From the cell containing the given text, extract its center point as (X, Y) coordinate. 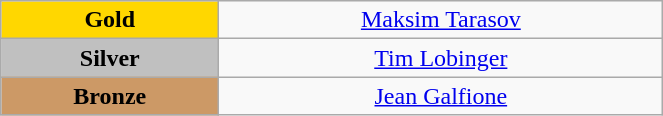
Maksim Tarasov (441, 20)
Gold (110, 20)
Bronze (110, 96)
Silver (110, 58)
Tim Lobinger (441, 58)
Jean Galfione (441, 96)
